Locate the cell with the specified text and output its (X, Y) center coordinate. 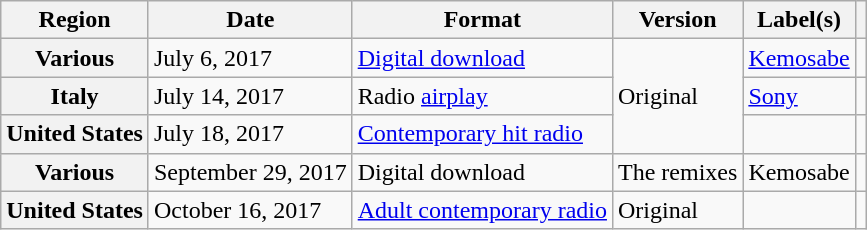
July 14, 2017 (250, 96)
Date (250, 20)
September 29, 2017 (250, 172)
July 6, 2017 (250, 58)
July 18, 2017 (250, 134)
Format (482, 20)
Label(s) (799, 20)
Region (75, 20)
October 16, 2017 (250, 210)
Contemporary hit radio (482, 134)
Radio airplay (482, 96)
Adult contemporary radio (482, 210)
The remixes (677, 172)
Version (677, 20)
Italy (75, 96)
Sony (799, 96)
